Capture the cell that displays the provided text and extract its (X, Y) central coordinate. 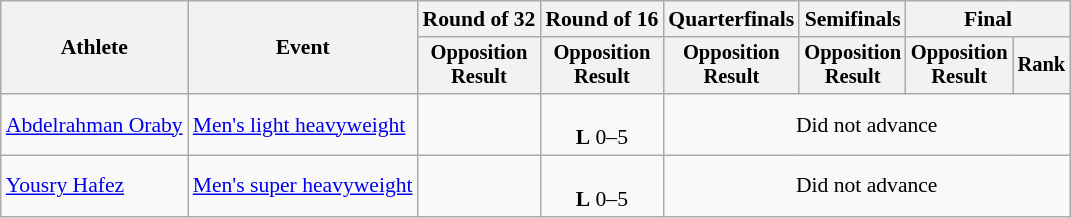
Men's super heavyweight (303, 186)
Event (303, 48)
Semifinals (852, 19)
Abdelrahman Oraby (94, 124)
Rank (1042, 66)
Quarterfinals (731, 19)
Round of 32 (480, 19)
Round of 16 (602, 19)
Yousry Hafez (94, 186)
Men's light heavyweight (303, 124)
Final (988, 19)
Athlete (94, 48)
